Return [x, y] of the center of cell containing provided text 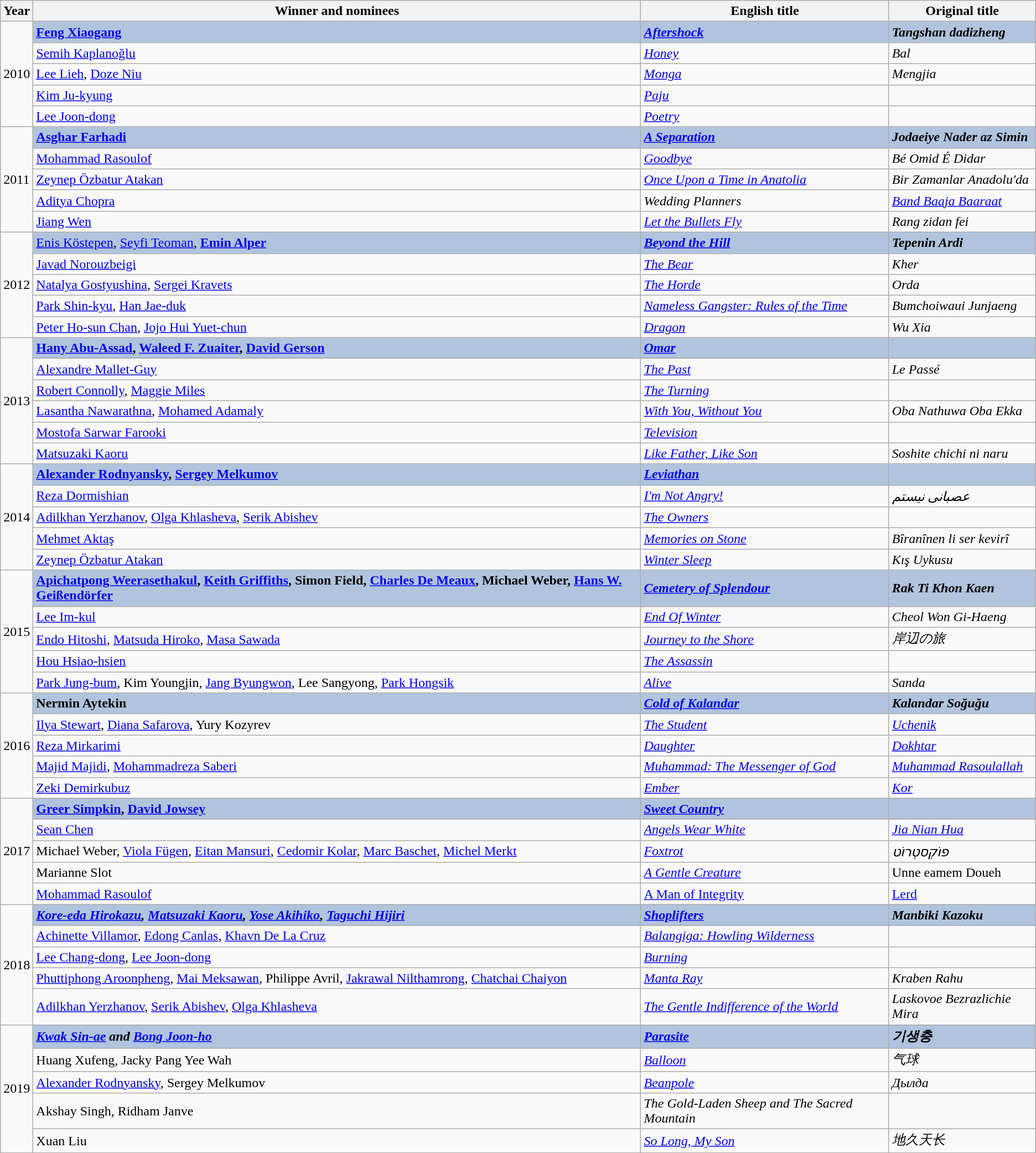
Winter Sleep [765, 560]
The Turning [765, 390]
The Gentle Indifference of the World [765, 1006]
Goodbye [765, 158]
2010 [17, 74]
Mehmet Aktaş [337, 539]
Bal [962, 53]
Ember [765, 788]
2011 [17, 179]
Kalandar Soğuğu [962, 704]
Lee Joon-dong [337, 116]
2017 [17, 851]
Once Upon a Time in Anatolia [765, 179]
Like Father, Like Son [765, 453]
With You, Without You [765, 411]
End Of Winter [765, 617]
Lee Lieh, Doze Niu [337, 74]
The Student [765, 725]
2014 [17, 517]
Muhammad Rasoulallah [962, 767]
Beyond the Hill [765, 242]
Park Jung-bum, Kim Youngjin, Jang Byungwon, Lee Sangyong, Park Hongsik [337, 683]
A Separation [765, 137]
Aditya Chopra [337, 200]
The Assassin [765, 661]
Tangshan dadizheng [962, 32]
Journey to the Shore [765, 639]
Lasantha Nawarathna, Mohamed Adamaly [337, 411]
Javad Norouzbeigi [337, 264]
Apichatpong Weerasethakul, Keith Griffiths, Simon Field, Charles De Meaux, Michael Weber, Hans W. Geißendörfer [337, 588]
2012 [17, 285]
Park Shin-kyu, Han Jae-duk [337, 306]
Wu Xia [962, 327]
2018 [17, 964]
Wedding Planners [765, 200]
Kwak Sin-ae and Bong Joon-ho [337, 1036]
Laskovoe Bezrazlichie Mira [962, 1006]
Sweet Country [765, 809]
Jia Nian Hua [962, 830]
A Man of Integrity [765, 894]
Memories on Stone [765, 539]
岸辺の旅 [962, 639]
Lee Chang-dong, Lee Joon-dong [337, 957]
Bé Omid É Didar [962, 158]
2019 [17, 1088]
Jodaeiye Nader az Simin [962, 137]
Aftershock [765, 32]
Dragon [765, 327]
Xuan Liu [337, 1140]
Marianne Slot [337, 873]
Dokhtar [962, 746]
Rang zidan fei [962, 221]
The Past [765, 369]
Bir Zamanlar Anadolu'da [962, 179]
Ilya Stewart, Diana Safarova, Yury Kozyrev [337, 725]
2016 [17, 746]
Feng Xiaogang [337, 32]
Sanda [962, 683]
Cheol Won Gi-Haeng [962, 617]
气球 [962, 1061]
The Owners [765, 518]
Alive [765, 683]
Reza Dormishian [337, 496]
Beanpole [765, 1082]
Honey [765, 53]
Poetry [765, 116]
Unne eamem Doueh [962, 873]
Muhammad: The Messenger of God [765, 767]
Angels Wear White [765, 830]
Kraben Rahu [962, 978]
Mostofa Sarwar Farooki [337, 432]
Cold of Kalandar [765, 704]
Kış Uykusu [962, 560]
Greer Simpkin, David Jowsey [337, 809]
Asghar Farhadi [337, 137]
Let the Bullets Fly [765, 221]
Le Passé [962, 369]
Omar [765, 348]
Leviathan [765, 474]
The Gold-Laden Sheep and The Sacred Mountain [765, 1110]
Manta Ray [765, 978]
عصبانی نیستم [962, 496]
Daughter [765, 746]
So Long, My Son [765, 1140]
Semih Kaplanoğlu [337, 53]
Bîranînen li ser kevirî [962, 539]
Television [765, 432]
Michael Weber, Viola Fügen, Eitan Mansuri, Cedomir Kolar, Marc Baschet, Michel Merkt [337, 851]
Manbiki Kazoku [962, 915]
Kor [962, 788]
Tepenin Ardi [962, 242]
Hou Hsiao-hsien [337, 661]
Monga [765, 74]
地久天长 [962, 1140]
Balangiga: Howling Wilderness [765, 936]
Дылда [962, 1082]
Endo Hitoshi, Matsuda Hiroko, Masa Sawada [337, 639]
Band Baaja Baaraat [962, 200]
Lerd [962, 894]
Sean Chen [337, 830]
Peter Ho-sun Chan, Jojo Hui Yuet-chun [337, 327]
Enis Köstepen, Seyfi Teoman, Emin Alper [337, 242]
Nermin Aytekin [337, 704]
Burning [765, 957]
פוֹקְסטְרוֹט [962, 851]
Adilkhan Yerzhanov, Olga Khlasheva, Serik Abishev [337, 518]
Cemetery of Splendour [765, 588]
Huang Xufeng, Jacky Pang Yee Wah [337, 1061]
Zeki Demirkubuz [337, 788]
Uchenik [962, 725]
Paju [765, 95]
English title [765, 11]
Shoplifters [765, 915]
Bumchoiwaui Junjaeng [962, 306]
2013 [17, 401]
Mengjia [962, 74]
2015 [17, 632]
Akshay Singh, Ridham Janve [337, 1110]
Natalya Gostyushina, Sergei Kravets [337, 285]
Oba Nathuwa Oba Ekka [962, 411]
Nameless Gangster: Rules of the Time [765, 306]
Adilkhan Yerzhanov, Serik Abishev, Olga Khlasheva [337, 1006]
Alexandre Mallet-Guy [337, 369]
Reza Mirkarimi [337, 746]
Parasite [765, 1036]
기생충 [962, 1036]
Jiang Wen [337, 221]
Kore-eda Hirokazu, Matsuzaki Kaoru, Yose Akihiko, Taguchi Hijiri [337, 915]
The Bear [765, 264]
Matsuzaki Kaoru [337, 453]
Orda [962, 285]
The Horde [765, 285]
Soshite chichi ni naru [962, 453]
Year [17, 11]
Kher [962, 264]
Balloon [765, 1061]
Original title [962, 11]
Majid Majidi, Mohammadreza Saberi [337, 767]
Phuttiphong Aroonpheng, Mai Meksawan, Philippe Avril, Jakrawal Nilthamrong, Chatchai Chaiyon [337, 978]
Rak Ti Khon Kaen [962, 588]
Kim Ju-kyung [337, 95]
Lee Im-kul [337, 617]
Hany Abu-Assad, Waleed F. Zuaiter, David Gerson [337, 348]
I'm Not Angry! [765, 496]
Winner and nominees [337, 11]
Achinette Villamor, Edong Canlas, Khavn De La Cruz [337, 936]
Robert Connolly, Maggie Miles [337, 390]
Foxtrot [765, 851]
A Gentle Creature [765, 873]
